Provide the [X, Y] coordinate of the cell's center where the given text is located.  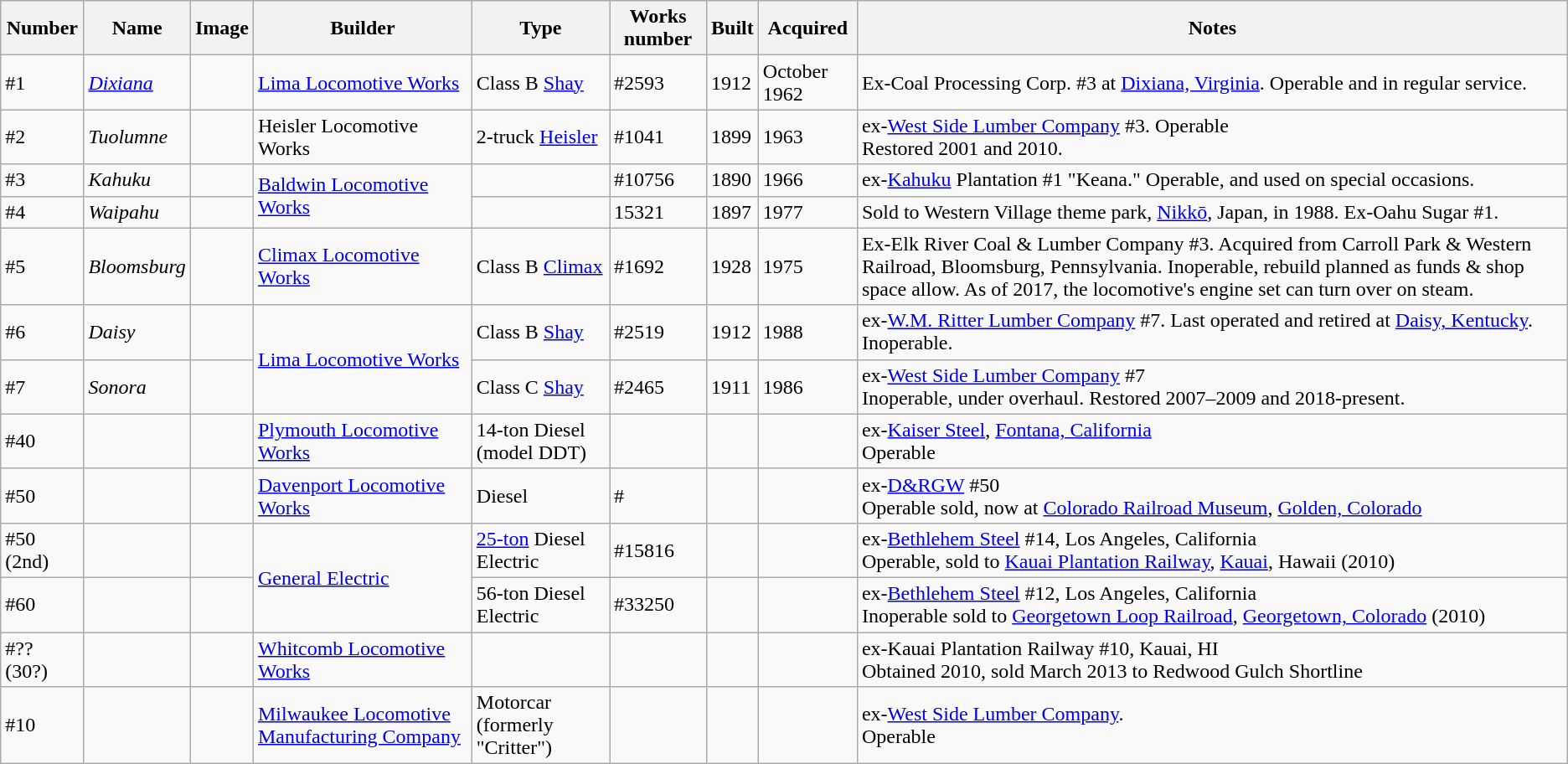
Works number [658, 28]
#50 (2nd) [42, 550]
1963 [807, 137]
Davenport Locomotive Works [362, 496]
#2 [42, 137]
ex-Bethlehem Steel #14, Los Angeles, CaliforniaOperable, sold to Kauai Plantation Railway, Kauai, Hawaii (2010) [1212, 550]
Climax Locomotive Works [362, 266]
25-ton Diesel Electric [540, 550]
Motorcar (formerly "Critter") [540, 725]
Whitcomb Locomotive Works [362, 658]
Notes [1212, 28]
Image [221, 28]
#3 [42, 180]
Plymouth Locomotive Works [362, 441]
1975 [807, 266]
#2465 [658, 387]
# [658, 496]
ex-Bethlehem Steel #12, Los Angeles, CaliforniaInoperable sold to Georgetown Loop Railroad, Georgetown, Colorado (2010) [1212, 605]
14-ton Diesel (model DDT) [540, 441]
1966 [807, 180]
Dixiana [137, 82]
ex-Kaiser Steel, Fontana, CaliforniaOperable [1212, 441]
#6 [42, 332]
2-truck Heisler [540, 137]
#4 [42, 212]
General Electric [362, 577]
1899 [733, 137]
Acquired [807, 28]
Kahuku [137, 180]
Milwaukee Locomotive Manufacturing Company [362, 725]
Ex-Coal Processing Corp. #3 at Dixiana, Virginia. Operable and in regular service. [1212, 82]
Built [733, 28]
ex-D&RGW #50Operable sold, now at Colorado Railroad Museum, Golden, Colorado [1212, 496]
Sold to Western Village theme park, Nikkō, Japan, in 1988. Ex-Oahu Sugar #1. [1212, 212]
#33250 [658, 605]
Baldwin Locomotive Works [362, 196]
#1692 [658, 266]
1977 [807, 212]
1988 [807, 332]
Daisy [137, 332]
1911 [733, 387]
Class B Climax [540, 266]
ex-West Side Lumber Company #7Inoperable, under overhaul. Restored 2007–2009 and 2018-present. [1212, 387]
Bloomsburg [137, 266]
ex-Kauai Plantation Railway #10, Kauai, HIObtained 2010, sold March 2013 to Redwood Gulch Shortline [1212, 658]
#15816 [658, 550]
#5 [42, 266]
Type [540, 28]
#?? (30?) [42, 658]
#50 [42, 496]
56-ton Diesel Electric [540, 605]
15321 [658, 212]
1897 [733, 212]
Number [42, 28]
#10 [42, 725]
October 1962 [807, 82]
Diesel [540, 496]
Name [137, 28]
#2519 [658, 332]
ex-West Side Lumber Company.Operable [1212, 725]
1986 [807, 387]
#10756 [658, 180]
1890 [733, 180]
#7 [42, 387]
1928 [733, 266]
Tuolumne [137, 137]
#1041 [658, 137]
ex-West Side Lumber Company #3. OperableRestored 2001 and 2010. [1212, 137]
#2593 [658, 82]
Sonora [137, 387]
Class C Shay [540, 387]
ex-Kahuku Plantation #1 "Keana." Operable, and used on special occasions. [1212, 180]
#40 [42, 441]
#1 [42, 82]
#60 [42, 605]
Heisler Locomotive Works [362, 137]
Builder [362, 28]
Waipahu [137, 212]
ex-W.M. Ritter Lumber Company #7. Last operated and retired at Daisy, Kentucky. Inoperable. [1212, 332]
